Detect which cell encompasses the target text, then output its (X, Y) center coordinate. 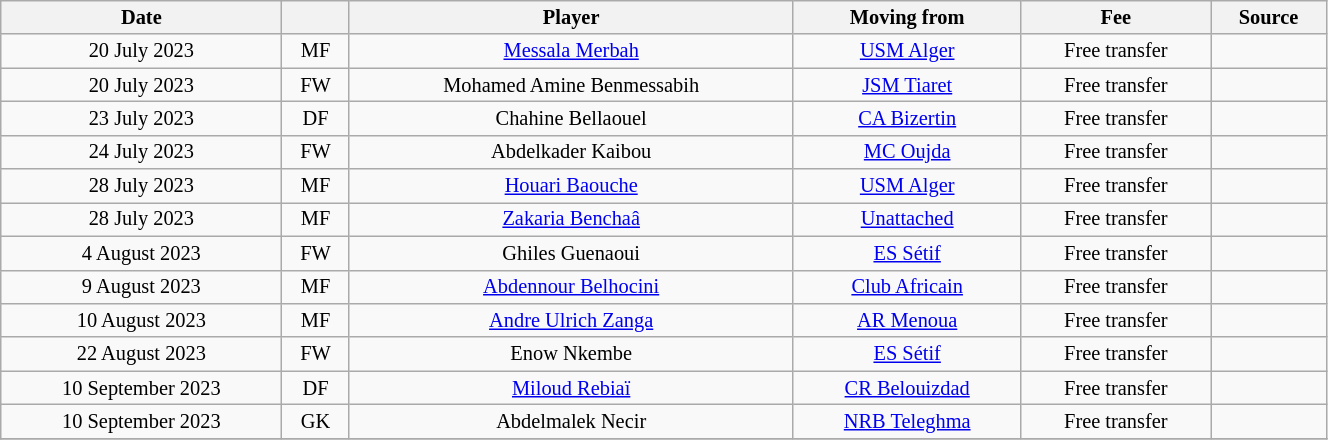
AR Menoua (907, 320)
Abdennour Belhocini (571, 287)
24 July 2023 (142, 152)
Enow Nkembe (571, 354)
Houari Baouche (571, 186)
22 August 2023 (142, 354)
Source (1269, 17)
GK (316, 421)
Fee (1116, 17)
Moving from (907, 17)
10 August 2023 (142, 320)
Miloud Rebiaï (571, 388)
Zakaria Benchaâ (571, 219)
4 August 2023 (142, 253)
Club Africain (907, 287)
Chahine Bellaouel (571, 118)
MC Oujda (907, 152)
Player (571, 17)
Messala Merbah (571, 51)
Abdelmalek Necir (571, 421)
Date (142, 17)
Andre Ulrich Zanga (571, 320)
Ghiles Guenaoui (571, 253)
JSM Tiaret (907, 85)
Mohamed Amine Benmessabih (571, 85)
CR Belouizdad (907, 388)
Unattached (907, 219)
9 August 2023 (142, 287)
23 July 2023 (142, 118)
Abdelkader Kaibou (571, 152)
NRB Teleghma (907, 421)
CA Bizertin (907, 118)
